Return the [x, y] coordinate for the center point of the cell that contains the specified text.  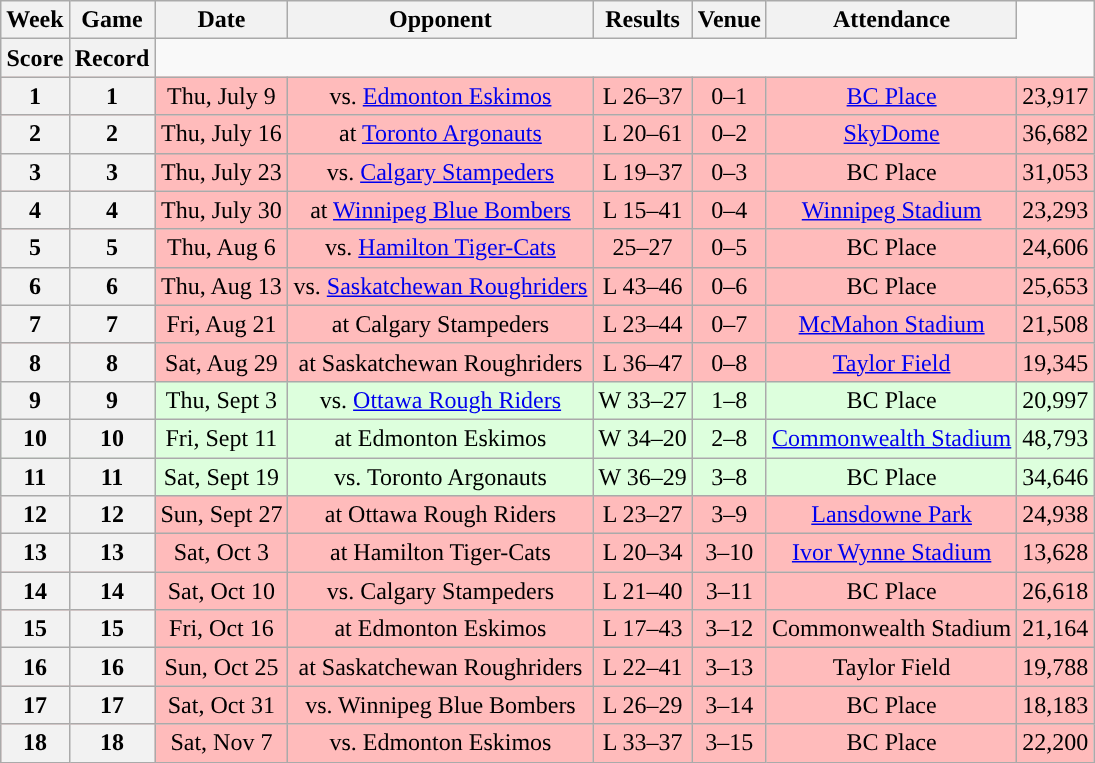
0–6 [729, 286]
3–14 [729, 705]
vs. Winnipeg Blue Bombers [440, 705]
W 36–29 [642, 477]
0–3 [729, 172]
at Toronto Argonauts [440, 134]
L 22–41 [642, 667]
19,345 [1056, 362]
Fri, Sept 11 [222, 438]
Venue [729, 20]
vs. Toronto Argonauts [440, 477]
at Winnipeg Blue Bombers [440, 210]
at Calgary Stampeders [440, 324]
Thu, Aug 13 [222, 286]
3–15 [729, 743]
0–7 [729, 324]
1–8 [729, 400]
Date [222, 20]
L 20–34 [642, 553]
24,606 [1056, 248]
vs. Saskatchewan Roughriders [440, 286]
at Hamilton Tiger-Cats [440, 553]
L 33–37 [642, 743]
18,183 [1056, 705]
3–13 [729, 667]
3–12 [729, 629]
Record [112, 58]
Attendance [891, 20]
Lansdowne Park [891, 515]
L 20–61 [642, 134]
Sat, Oct 31 [222, 705]
Fri, Aug 21 [222, 324]
19,788 [1056, 667]
L 26–37 [642, 96]
Sun, Sept 27 [222, 515]
34,646 [1056, 477]
L 26–29 [642, 705]
0–4 [729, 210]
21,164 [1056, 629]
31,053 [1056, 172]
0–1 [729, 96]
Game [112, 20]
3–9 [729, 515]
L 15–41 [642, 210]
vs. Ottawa Rough Riders [440, 400]
Sat, Oct 10 [222, 591]
Ivor Wynne Stadium [891, 553]
Opponent [440, 20]
Week [35, 20]
3–11 [729, 591]
0–5 [729, 248]
23,293 [1056, 210]
3–10 [729, 553]
L 36–47 [642, 362]
0–2 [729, 134]
23,917 [1056, 96]
Sat, Aug 29 [222, 362]
3–8 [729, 477]
25,653 [1056, 286]
at Ottawa Rough Riders [440, 515]
L 21–40 [642, 591]
Thu, July 23 [222, 172]
Sun, Oct 25 [222, 667]
Thu, July 16 [222, 134]
Results [642, 20]
Winnipeg Stadium [891, 210]
2–8 [729, 438]
21,508 [1056, 324]
W 34–20 [642, 438]
48,793 [1056, 438]
Thu, July 30 [222, 210]
Sat, Sept 19 [222, 477]
SkyDome [891, 134]
McMahon Stadium [891, 324]
Thu, Aug 6 [222, 248]
vs. Hamilton Tiger-Cats [440, 248]
W 33–27 [642, 400]
Score [35, 58]
0–8 [729, 362]
20,997 [1056, 400]
36,682 [1056, 134]
26,618 [1056, 591]
L 23–44 [642, 324]
L 17–43 [642, 629]
Sat, Nov 7 [222, 743]
24,938 [1056, 515]
Sat, Oct 3 [222, 553]
Thu, July 9 [222, 96]
L 19–37 [642, 172]
Thu, Sept 3 [222, 400]
13,628 [1056, 553]
L 43–46 [642, 286]
25–27 [642, 248]
22,200 [1056, 743]
L 23–27 [642, 515]
Fri, Oct 16 [222, 629]
